Scan for the cell matching the given text and deliver its (X, Y) coordinate at center. 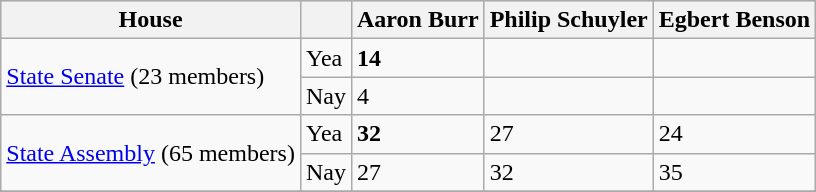
Aaron Burr (418, 20)
Egbert Benson (734, 20)
24 (734, 134)
4 (418, 96)
House (151, 20)
State Assembly (65 members) (151, 153)
35 (734, 172)
Philip Schuyler (568, 20)
14 (418, 58)
State Senate (23 members) (151, 77)
